Detect which cell encompasses the target text, then output its (x, y) center coordinate. 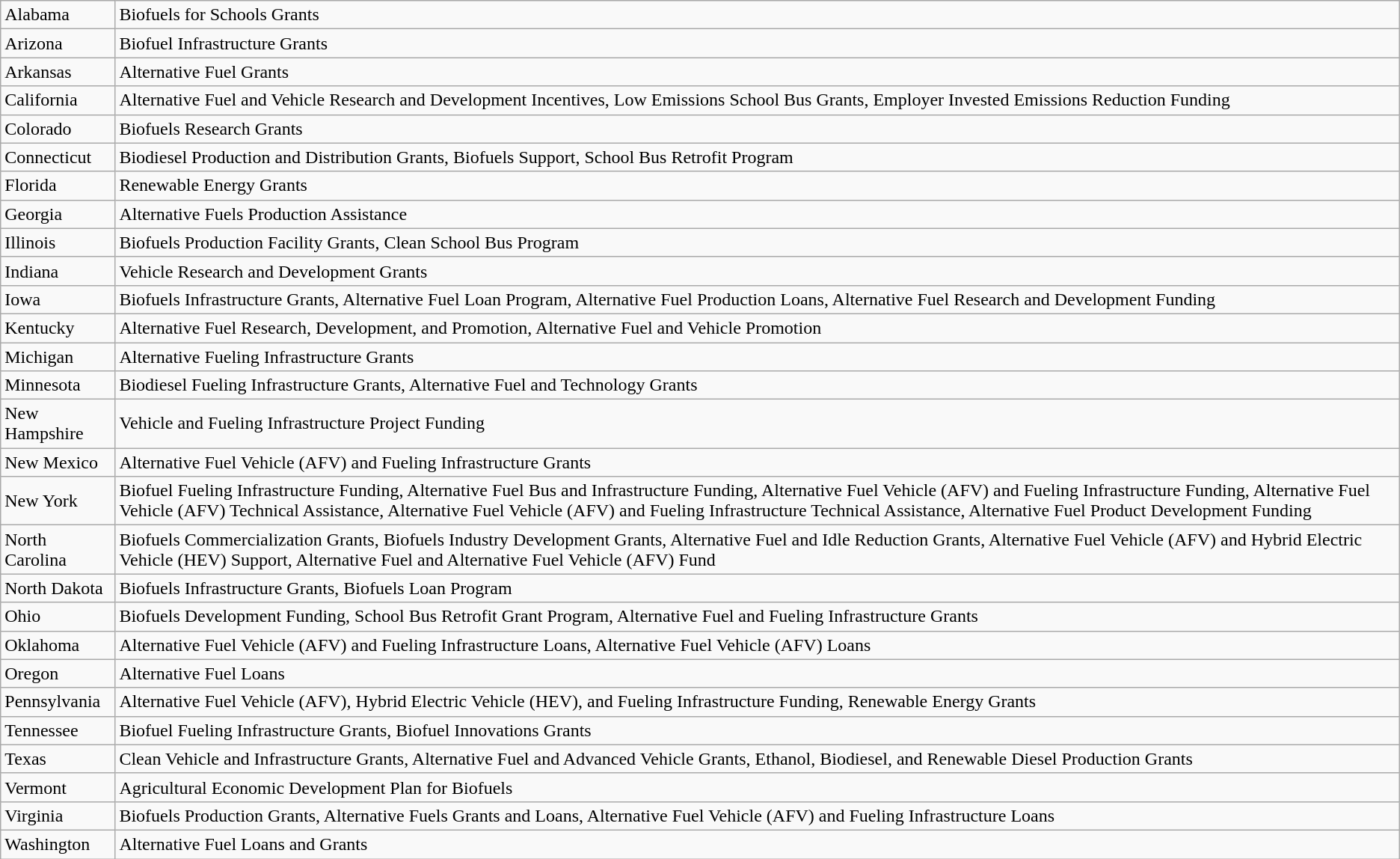
Indiana (58, 271)
Iowa (58, 299)
Vehicle and Fueling Infrastructure Project Funding (757, 424)
Biodiesel Production and Distribution Grants, Biofuels Support, School Bus Retrofit Program (757, 157)
New York (58, 501)
New Hampshire (58, 424)
Virginia (58, 816)
Vermont (58, 787)
Washington (58, 844)
Biodiesel Fueling Infrastructure Grants, Alternative Fuel and Technology Grants (757, 385)
Alabama (58, 15)
Texas (58, 759)
Tennessee (58, 730)
Georgia (58, 214)
Pennsylvania (58, 702)
Biofuel Infrastructure Grants (757, 43)
Alternative Fuel Vehicle (AFV) and Fueling Infrastructure Loans, Alternative Fuel Vehicle (AFV) Loans (757, 645)
Biofuels Production Grants, Alternative Fuels Grants and Loans, Alternative Fuel Vehicle (AFV) and Fueling Infrastructure Loans (757, 816)
Michigan (58, 357)
New Mexico (58, 462)
Arkansas (58, 72)
Biofuels Production Facility Grants, Clean School Bus Program (757, 242)
Biofuel Fueling Infrastructure Grants, Biofuel Innovations Grants (757, 730)
Arizona (58, 43)
Oregon (58, 673)
North Carolina (58, 549)
Colorado (58, 129)
Kentucky (58, 328)
Biofuels Infrastructure Grants, Biofuels Loan Program (757, 588)
Oklahoma (58, 645)
Agricultural Economic Development Plan for Biofuels (757, 787)
Alternative Fuel and Vehicle Research and Development Incentives, Low Emissions School Bus Grants, Employer Invested Emissions Reduction Funding (757, 100)
Minnesota (58, 385)
Biofuels for Schools Grants (757, 15)
Renewable Energy Grants (757, 186)
Alternative Fuel Loans (757, 673)
Alternative Fuel Research, Development, and Promotion, Alternative Fuel and Vehicle Promotion (757, 328)
California (58, 100)
Vehicle Research and Development Grants (757, 271)
Biofuels Development Funding, School Bus Retrofit Grant Program, Alternative Fuel and Fueling Infrastructure Grants (757, 617)
Clean Vehicle and Infrastructure Grants, Alternative Fuel and Advanced Vehicle Grants, Ethanol, Biodiesel, and Renewable Diesel Production Grants (757, 759)
Alternative Fuel Vehicle (AFV) and Fueling Infrastructure Grants (757, 462)
Alternative Fuel Loans and Grants (757, 844)
Connecticut (58, 157)
Florida (58, 186)
Alternative Fuel Grants (757, 72)
Illinois (58, 242)
Alternative Fuel Vehicle (AFV), Hybrid Electric Vehicle (HEV), and Fueling Infrastructure Funding, Renewable Energy Grants (757, 702)
Biofuels Research Grants (757, 129)
Alternative Fuels Production Assistance (757, 214)
Ohio (58, 617)
Biofuels Infrastructure Grants, Alternative Fuel Loan Program, Alternative Fuel Production Loans, Alternative Fuel Research and Development Funding (757, 299)
North Dakota (58, 588)
Alternative Fueling Infrastructure Grants (757, 357)
